From the cell containing the given text, extract its center point as (X, Y) coordinate. 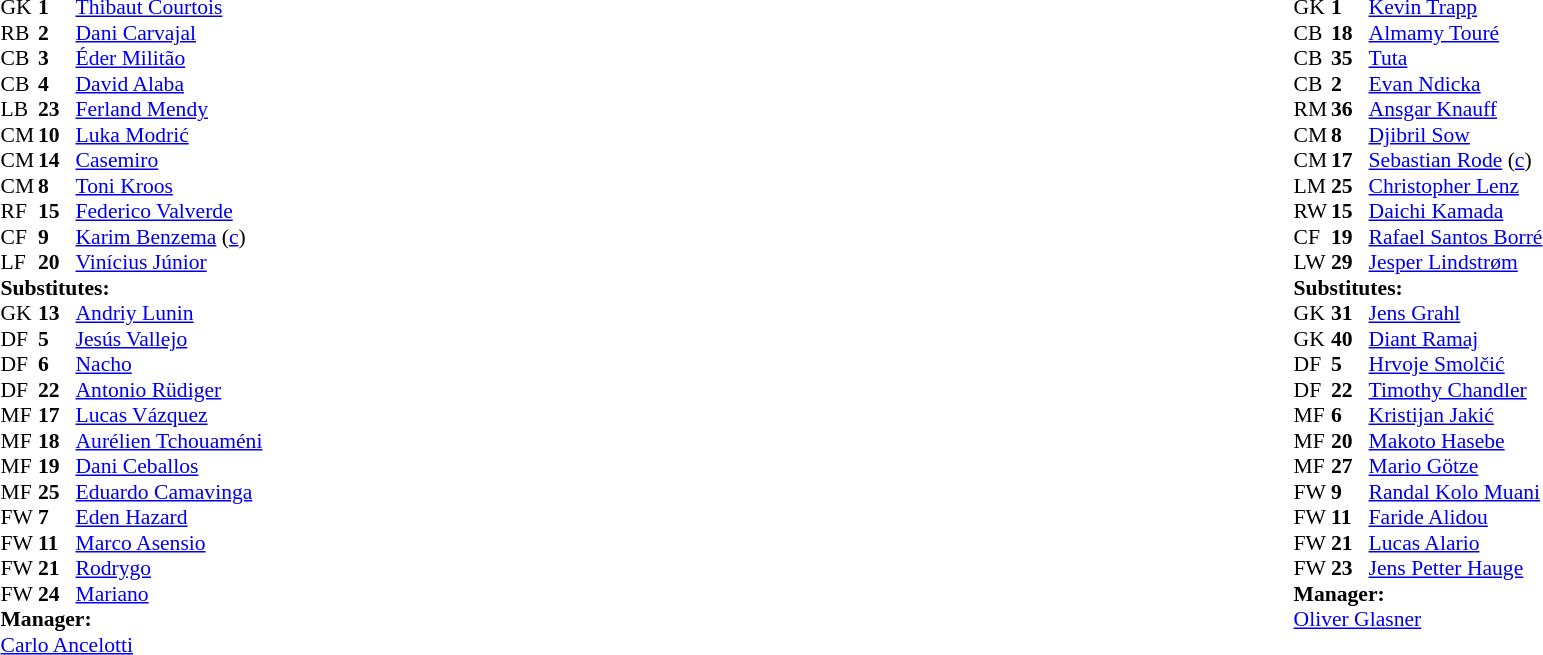
Rafael Santos Borré (1456, 237)
Jens Petter Hauge (1456, 569)
LF (19, 263)
Kristijan Jakić (1456, 415)
40 (1350, 339)
3 (57, 59)
35 (1350, 59)
David Alaba (170, 84)
Diant Ramaj (1456, 339)
Eduardo Camavinga (170, 492)
Eden Hazard (170, 517)
Timothy Chandler (1456, 390)
Éder Militão (170, 59)
4 (57, 84)
Djibril Sow (1456, 135)
Lucas Vázquez (170, 415)
Makoto Hasebe (1456, 441)
RM (1313, 109)
RW (1313, 211)
Rodrygo (170, 569)
LW (1313, 263)
Tuta (1456, 59)
Luka Modrić (170, 135)
Dani Carvajal (170, 33)
31 (1350, 313)
Mariano (170, 594)
Faride Alidou (1456, 517)
Lucas Alario (1456, 543)
13 (57, 313)
Marco Asensio (170, 543)
Randal Kolo Muani (1456, 492)
Sebastian Rode (c) (1456, 161)
27 (1350, 467)
Vinícius Júnior (170, 263)
RB (19, 33)
Antonio Rüdiger (170, 390)
Hrvoje Smolčić (1456, 365)
Mario Götze (1456, 467)
24 (57, 594)
Karim Benzema (c) (170, 237)
36 (1350, 109)
Almamy Touré (1456, 33)
Jens Grahl (1456, 313)
LB (19, 109)
Evan Ndicka (1456, 84)
Jesús Vallejo (170, 339)
Toni Kroos (170, 186)
Oliver Glasner (1418, 619)
Nacho (170, 365)
Casemiro (170, 161)
29 (1350, 263)
Jesper Lindstrøm (1456, 263)
Andriy Lunin (170, 313)
Dani Ceballos (170, 467)
Aurélien Tchouaméni (170, 441)
Ansgar Knauff (1456, 109)
10 (57, 135)
Daichi Kamada (1456, 211)
LM (1313, 186)
7 (57, 517)
RF (19, 211)
Christopher Lenz (1456, 186)
14 (57, 161)
Ferland Mendy (170, 109)
Federico Valverde (170, 211)
